Scan for the cell matching the given text and deliver its (x, y) coordinate at center. 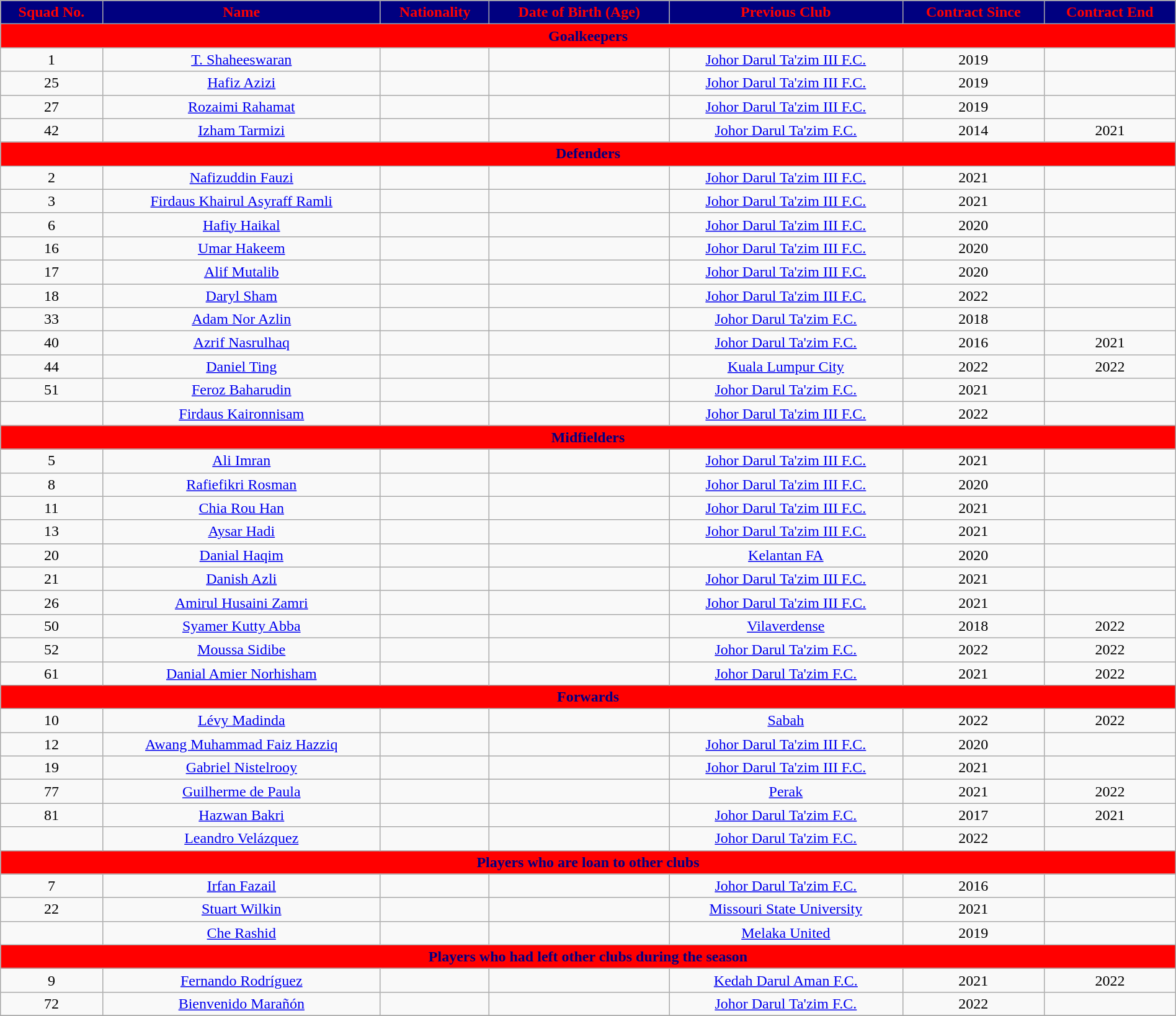
Alif Mutalib (241, 272)
61 (51, 673)
Stuart Wilkin (241, 909)
2017 (973, 815)
Danish Azli (241, 579)
Nationality (434, 12)
Nafizuddin Fauzi (241, 177)
17 (51, 272)
Name (241, 12)
Fernando Rodríguez (241, 980)
2 (51, 177)
19 (51, 768)
40 (51, 343)
Players who are loan to other clubs (588, 862)
1 (51, 60)
16 (51, 248)
27 (51, 107)
Danial Amier Norhisham (241, 673)
Leandro Velázquez (241, 839)
Syamer Kutty Abba (241, 626)
13 (51, 532)
Rozaimi Rahamat (241, 107)
Contract Since (973, 12)
20 (51, 555)
Previous Club (786, 12)
Goalkeepers (588, 36)
Daryl Sham (241, 296)
Amirul Husaini Zamri (241, 602)
18 (51, 296)
Missouri State University (786, 909)
Firdaus Kaironnisam (241, 414)
Vilaverdense (786, 626)
Melaka United (786, 933)
Kelantan FA (786, 555)
Awang Muhammad Faiz Hazziq (241, 744)
Kedah Darul Aman F.C. (786, 980)
Daniel Ting (241, 367)
Hafiy Haikal (241, 225)
Contract End (1110, 12)
5 (51, 461)
81 (51, 815)
42 (51, 130)
Squad No. (51, 12)
2014 (973, 130)
11 (51, 508)
Bienvenido Marañón (241, 1004)
3 (51, 201)
Defenders (588, 154)
10 (51, 721)
21 (51, 579)
26 (51, 602)
52 (51, 649)
Umar Hakeem (241, 248)
Aysar Hadi (241, 532)
7 (51, 886)
Moussa Sidibe (241, 649)
Perak (786, 791)
6 (51, 225)
Players who had left other clubs during the season (588, 956)
25 (51, 83)
Hafiz Azizi (241, 83)
51 (51, 390)
Izham Tarmizi (241, 130)
Midfielders (588, 437)
9 (51, 980)
44 (51, 367)
Irfan Fazail (241, 886)
Feroz Baharudin (241, 390)
Forwards (588, 697)
Date of Birth (Age) (579, 12)
Guilherme de Paula (241, 791)
Chia Rou Han (241, 508)
33 (51, 319)
T. Shaheeswaran (241, 60)
8 (51, 484)
Che Rashid (241, 933)
Rafiefikri Rosman (241, 484)
Kuala Lumpur City (786, 367)
Danial Haqim (241, 555)
Firdaus Khairul Asyraff Ramli (241, 201)
Gabriel Nistelrooy (241, 768)
Adam Nor Azlin (241, 319)
Lévy Madinda (241, 721)
Azrif Nasrulhaq (241, 343)
Sabah (786, 721)
Hazwan Bakri (241, 815)
Ali Imran (241, 461)
72 (51, 1004)
12 (51, 744)
77 (51, 791)
22 (51, 909)
50 (51, 626)
